Extract the [x, y] coordinate from the center of the cell holding the provided text.  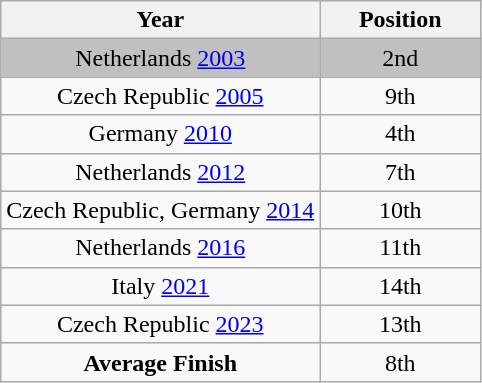
13th [400, 324]
Year [160, 20]
11th [400, 248]
10th [400, 210]
Netherlands 2003 [160, 58]
Netherlands 2016 [160, 248]
Czech Republic, Germany 2014 [160, 210]
Average Finish [160, 362]
4th [400, 134]
2nd [400, 58]
9th [400, 96]
Czech Republic 2005 [160, 96]
14th [400, 286]
Netherlands 2012 [160, 172]
Czech Republic 2023 [160, 324]
Position [400, 20]
Italy 2021 [160, 286]
8th [400, 362]
7th [400, 172]
Germany 2010 [160, 134]
